Detect which cell encompasses the target text, then output its (X, Y) center coordinate. 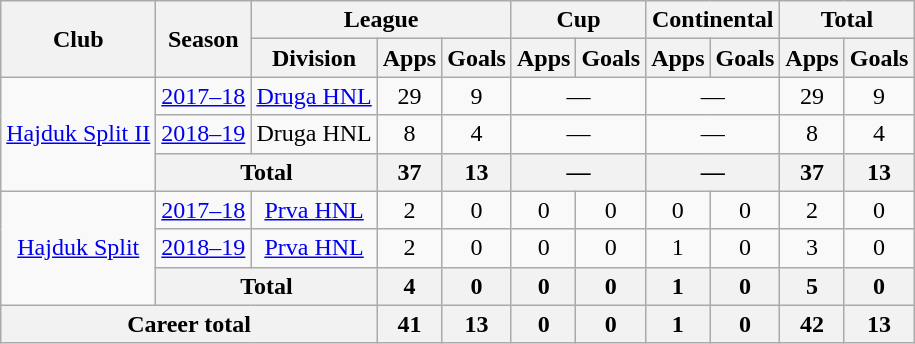
41 (409, 324)
Season (204, 39)
Hajduk Split (78, 248)
Club (78, 39)
Career total (189, 324)
Hajduk Split II (78, 134)
Continental (713, 20)
Cup (578, 20)
League (382, 20)
Division (314, 58)
42 (812, 324)
3 (812, 248)
5 (812, 286)
